Capture the cell that displays the provided text and extract its (x, y) central coordinate. 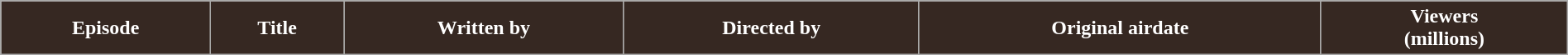
Episode (106, 28)
Written by (485, 28)
Original airdate (1120, 28)
Directed by (771, 28)
Title (278, 28)
Viewers(millions) (1444, 28)
